Locate the cell with the specified text and output its (x, y) center coordinate. 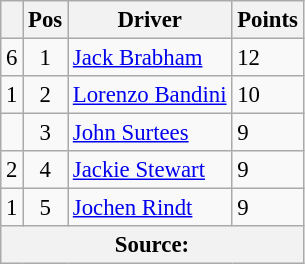
John Surtees (150, 133)
Points (268, 20)
12 (268, 58)
Jack Brabham (150, 58)
Source: (152, 245)
5 (46, 208)
10 (268, 95)
6 (12, 58)
Jackie Stewart (150, 170)
4 (46, 170)
3 (46, 133)
Pos (46, 20)
Driver (150, 20)
Lorenzo Bandini (150, 95)
Jochen Rindt (150, 208)
